For the text-containing cell, return its midpoint in (x, y) coordinate format. 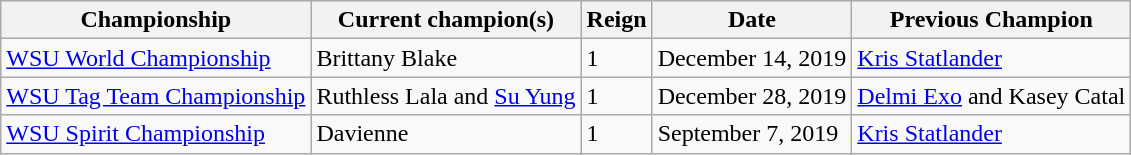
December 14, 2019 (752, 58)
WSU Spirit Championship (156, 134)
Previous Champion (992, 20)
WSU Tag Team Championship (156, 96)
Current champion(s) (446, 20)
Ruthless Lala and Su Yung (446, 96)
Delmi Exo and Kasey Catal (992, 96)
Brittany Blake (446, 58)
WSU World Championship (156, 58)
Championship (156, 20)
Reign (616, 20)
September 7, 2019 (752, 134)
December 28, 2019 (752, 96)
Date (752, 20)
Davienne (446, 134)
